For the text-containing cell, return its midpoint in (x, y) coordinate format. 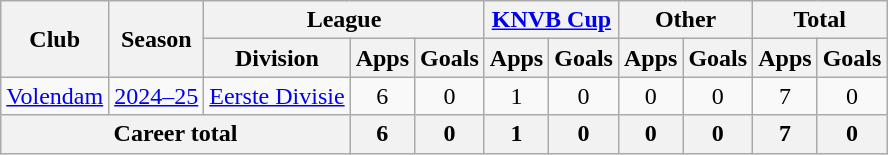
Other (685, 20)
Eerste Divisie (277, 96)
League (344, 20)
2024–25 (156, 96)
Season (156, 39)
Club (55, 39)
Total (820, 20)
KNVB Cup (551, 20)
Career total (176, 134)
Volendam (55, 96)
Division (277, 58)
